Detect which cell encompasses the target text, then output its [x, y] center coordinate. 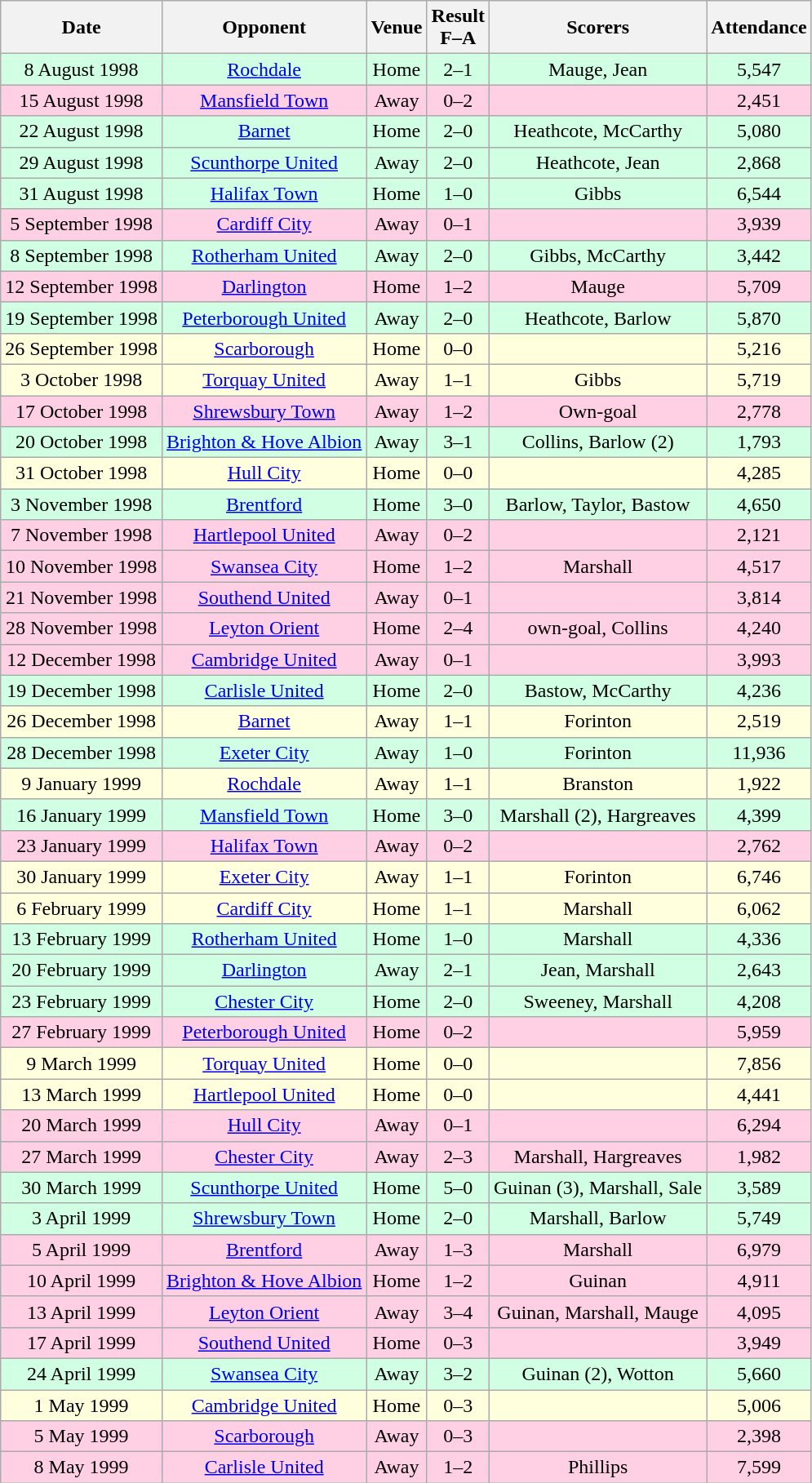
6,062 [759, 908]
6,746 [759, 877]
5 September 1998 [82, 224]
9 March 1999 [82, 1063]
4,399 [759, 815]
2,519 [759, 722]
Phillips [597, 1467]
5,080 [759, 131]
4,236 [759, 690]
5 April 1999 [82, 1250]
1 May 1999 [82, 1405]
11,936 [759, 753]
5,006 [759, 1405]
1–3 [458, 1250]
3 April 1999 [82, 1219]
Marshall, Hargreaves [597, 1157]
Scorers [597, 28]
3,949 [759, 1343]
Marshall, Barlow [597, 1219]
3–2 [458, 1374]
3–4 [458, 1312]
3,442 [759, 255]
27 February 1999 [82, 1032]
6,544 [759, 193]
30 January 1999 [82, 877]
3–1 [458, 442]
Opponent [264, 28]
8 August 1998 [82, 69]
1,793 [759, 442]
5,709 [759, 286]
Heathcote, McCarthy [597, 131]
20 October 1998 [82, 442]
19 September 1998 [82, 317]
2,451 [759, 100]
28 November 1998 [82, 628]
29 August 1998 [82, 162]
28 December 1998 [82, 753]
2–3 [458, 1157]
4,650 [759, 504]
Gibbs, McCarthy [597, 255]
20 March 1999 [82, 1126]
1,922 [759, 784]
3,993 [759, 659]
5,870 [759, 317]
5,547 [759, 69]
23 January 1999 [82, 846]
Venue [397, 28]
5,660 [759, 1374]
15 August 1998 [82, 100]
5 May 1999 [82, 1436]
1,982 [759, 1157]
2,778 [759, 411]
own-goal, Collins [597, 628]
Bastow, McCarthy [597, 690]
4,285 [759, 473]
8 September 1998 [82, 255]
2,643 [759, 970]
13 April 1999 [82, 1312]
Guinan (3), Marshall, Sale [597, 1188]
31 August 1998 [82, 193]
Heathcote, Barlow [597, 317]
Sweeney, Marshall [597, 1001]
Guinan, Marshall, Mauge [597, 1312]
2,398 [759, 1436]
3,814 [759, 597]
4,208 [759, 1001]
2,762 [759, 846]
4,441 [759, 1094]
12 September 1998 [82, 286]
19 December 1998 [82, 690]
21 November 1998 [82, 597]
4,095 [759, 1312]
5,719 [759, 380]
5,216 [759, 349]
10 April 1999 [82, 1281]
2,121 [759, 535]
26 September 1998 [82, 349]
6 February 1999 [82, 908]
30 March 1999 [82, 1188]
20 February 1999 [82, 970]
26 December 1998 [82, 722]
7,856 [759, 1063]
5–0 [458, 1188]
6,294 [759, 1126]
7,599 [759, 1467]
Heathcote, Jean [597, 162]
5,749 [759, 1219]
27 March 1999 [82, 1157]
3,939 [759, 224]
ResultF–A [458, 28]
Branston [597, 784]
24 April 1999 [82, 1374]
4,517 [759, 566]
Attendance [759, 28]
Date [82, 28]
3 October 1998 [82, 380]
31 October 1998 [82, 473]
3,589 [759, 1188]
4,911 [759, 1281]
10 November 1998 [82, 566]
6,979 [759, 1250]
2,868 [759, 162]
2–4 [458, 628]
Mauge [597, 286]
Jean, Marshall [597, 970]
Guinan [597, 1281]
13 February 1999 [82, 939]
8 May 1999 [82, 1467]
17 October 1998 [82, 411]
Own-goal [597, 411]
22 August 1998 [82, 131]
4,336 [759, 939]
23 February 1999 [82, 1001]
Marshall (2), Hargreaves [597, 815]
4,240 [759, 628]
Guinan (2), Wotton [597, 1374]
Barlow, Taylor, Bastow [597, 504]
13 March 1999 [82, 1094]
16 January 1999 [82, 815]
17 April 1999 [82, 1343]
9 January 1999 [82, 784]
Collins, Barlow (2) [597, 442]
3 November 1998 [82, 504]
5,959 [759, 1032]
12 December 1998 [82, 659]
Mauge, Jean [597, 69]
7 November 1998 [82, 535]
